From the cell containing the given text, extract its center point as (X, Y) coordinate. 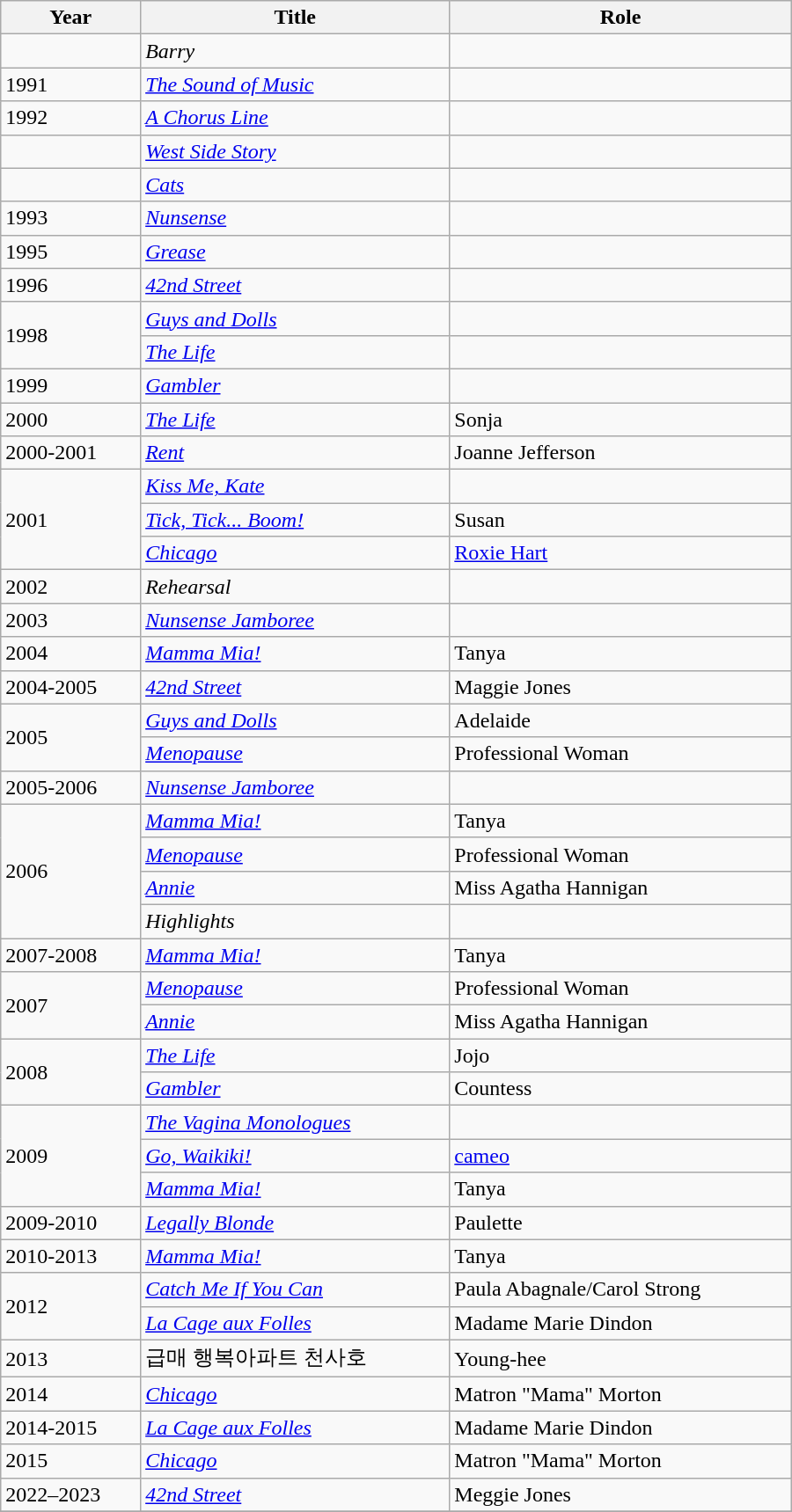
2010-2013 (70, 1256)
Highlights (296, 921)
Year (70, 18)
Maggie Jones (620, 687)
Rent (296, 453)
Joanne Jefferson (620, 453)
Paula Abagnale/Carol Strong (620, 1289)
2013 (70, 1358)
Meggie Jones (620, 1494)
1995 (70, 252)
West Side Story (296, 151)
2004 (70, 654)
2008 (70, 1072)
2000 (70, 420)
Legally Blonde (296, 1223)
Roxie Hart (620, 553)
Sonja (620, 420)
Jojo (620, 1055)
Grease (296, 252)
2009 (70, 1156)
급매 행복아파트 천사호 (296, 1358)
Barry (296, 51)
1992 (70, 118)
Adelaide (620, 720)
The Vagina Monologues (296, 1122)
2006 (70, 871)
Susan (620, 520)
2004-2005 (70, 687)
2005-2006 (70, 787)
A Chorus Line (296, 118)
2000-2001 (70, 453)
The Sound of Music (296, 84)
2009-2010 (70, 1223)
Catch Me If You Can (296, 1289)
Role (620, 18)
1993 (70, 218)
2014-2015 (70, 1428)
1999 (70, 385)
2005 (70, 737)
Nunsense (296, 218)
2022–2023 (70, 1494)
2003 (70, 620)
Paulette (620, 1223)
1991 (70, 84)
Cats (296, 185)
Title (296, 18)
2012 (70, 1306)
Young-hee (620, 1358)
Rehearsal (296, 587)
2002 (70, 587)
2001 (70, 520)
2007 (70, 1005)
1998 (70, 335)
2007-2008 (70, 954)
2014 (70, 1394)
Tick, Tick... Boom! (296, 520)
2015 (70, 1461)
Kiss Me, Kate (296, 486)
Countess (620, 1089)
1996 (70, 285)
cameo (620, 1156)
Go, Waikiki! (296, 1156)
